Provide the (X, Y) coordinate of the cell's center where the given text is located.  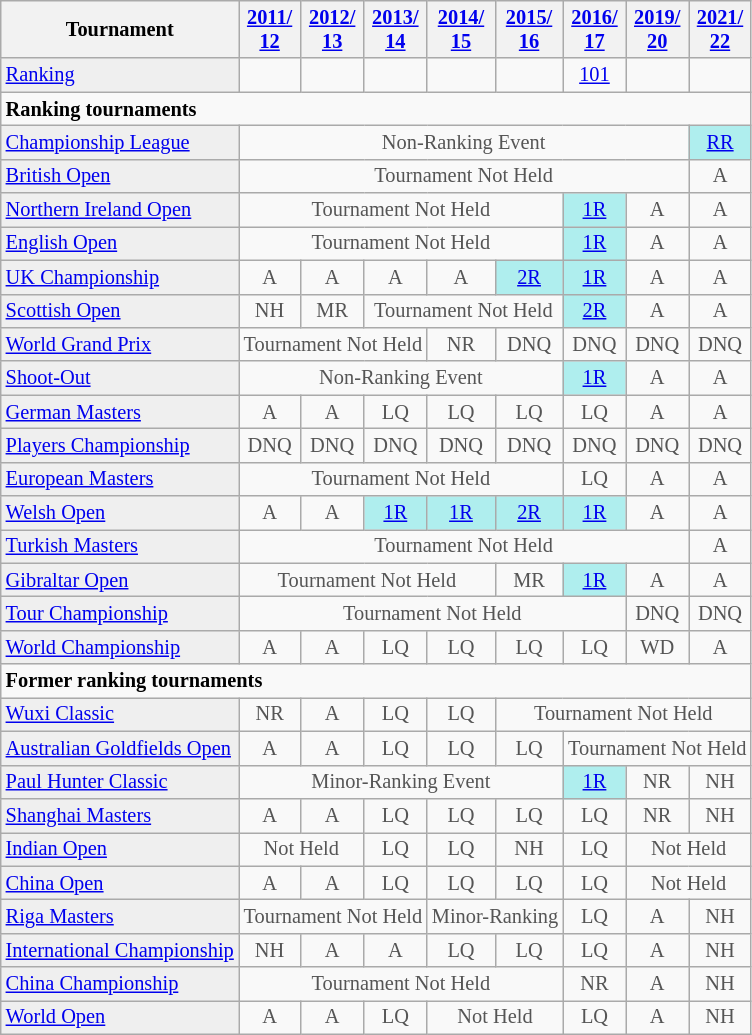
Championship League (120, 142)
2012/13 (332, 29)
European Masters (120, 479)
RR (720, 142)
Turkish Masters (120, 546)
2021/22 (720, 29)
2019/20 (658, 29)
UK Championship (120, 277)
Welsh Open (120, 513)
101 (594, 75)
WD (658, 647)
German Masters (120, 412)
China Championship (120, 984)
2013/14 (396, 29)
Former ranking tournaments (376, 681)
Riga Masters (120, 916)
Northern Ireland Open (120, 210)
2016/17 (594, 29)
China Open (120, 883)
World Championship (120, 647)
British Open (120, 176)
International Championship (120, 950)
Indian Open (120, 849)
Minor-Ranking (495, 916)
Tour Championship (120, 613)
Ranking (120, 75)
Shoot-Out (120, 378)
Australian Goldfields Open (120, 748)
2011/12 (270, 29)
2015/16 (529, 29)
Gibraltar Open (120, 580)
World Grand Prix (120, 344)
World Open (120, 1017)
Tournament (120, 29)
English Open (120, 243)
Shanghai Masters (120, 815)
Minor-Ranking Event (401, 782)
Wuxi Classic (120, 714)
Ranking tournaments (376, 109)
Players Championship (120, 445)
2014/15 (461, 29)
Scottish Open (120, 311)
Paul Hunter Classic (120, 782)
